Search for the cell housing the specified text and yield its (x, y) center coordinate. 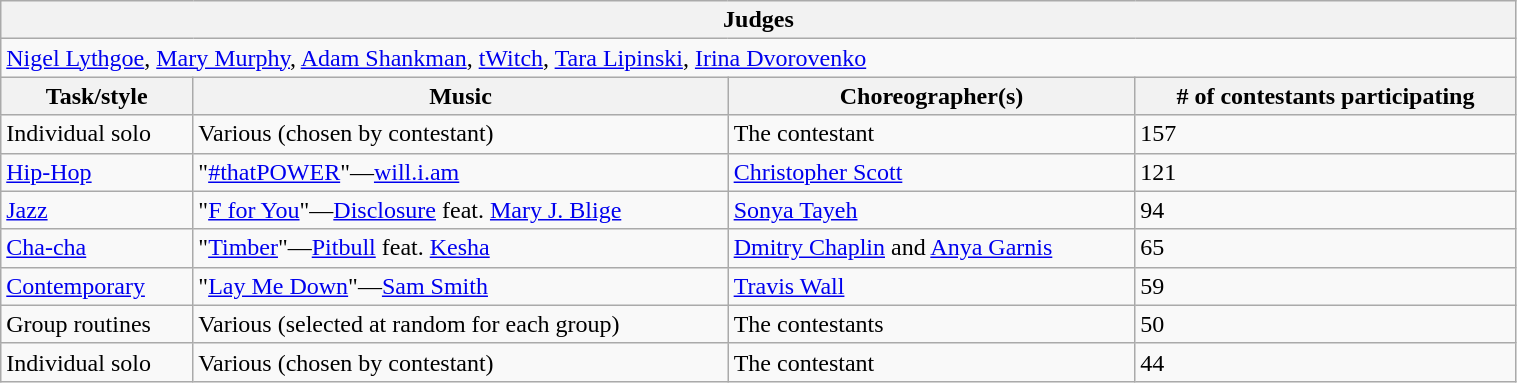
Cha-cha (97, 248)
Task/style (97, 96)
Dmitry Chaplin and Anya Garnis (932, 248)
Choreographer(s) (932, 96)
"F for You"—Disclosure feat. Mary J. Blige (460, 210)
# of contestants participating (1326, 96)
"Lay Me Down"—Sam Smith (460, 286)
157 (1326, 134)
94 (1326, 210)
Group routines (97, 324)
65 (1326, 248)
"#thatPOWER"—will.i.am (460, 172)
"Timber"—Pitbull feat. Kesha (460, 248)
Christopher Scott (932, 172)
121 (1326, 172)
44 (1326, 362)
Hip-Hop (97, 172)
Contemporary (97, 286)
Jazz (97, 210)
The contestants (932, 324)
Nigel Lythgoe, Mary Murphy, Adam Shankman, tWitch, Tara Lipinski, Irina Dvorovenko (758, 58)
Travis Wall (932, 286)
50 (1326, 324)
Judges (758, 20)
Various (selected at random for each group) (460, 324)
59 (1326, 286)
Sonya Tayeh (932, 210)
Music (460, 96)
